For the text-containing cell, return its midpoint in (x, y) coordinate format. 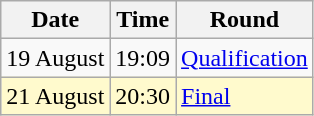
20:30 (143, 96)
Round (245, 20)
Final (245, 96)
Time (143, 20)
19 August (56, 58)
21 August (56, 96)
19:09 (143, 58)
Qualification (245, 58)
Date (56, 20)
